Return the (X, Y) coordinate for the center point of the cell that contains the specified text.  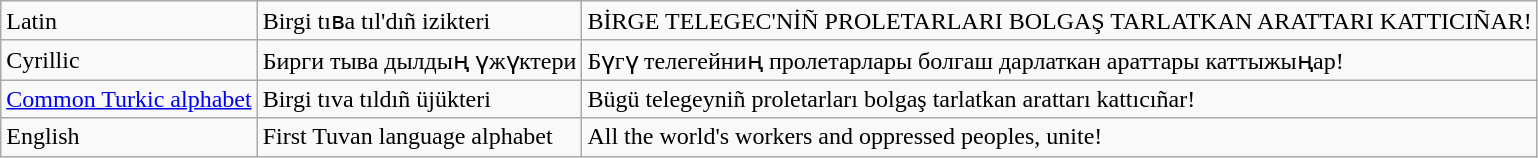
Birgi tıva tıldıñ üjükteri (420, 99)
First Tuvan language alphabet (420, 137)
Cyrillic (129, 60)
BİRGE TELEGEC'NİÑ PROLETARLARI BOLGAŞ TARLATKAN ARATTARI KATTICIÑAR! (1060, 21)
Бүгү телегейниң пролетарлары болгаш дарлаткан араттары каттыжыңар! (1060, 60)
English (129, 137)
Bügü telegeyniñ proletarları bolgaş tarlatkan arattarı kattıcıñar! (1060, 99)
Birgi tıʙa tıl'dıñ izikteri (420, 21)
Latin (129, 21)
Бирги тыва дылдың үжүктери (420, 60)
Common Turkic alphabet (129, 99)
All the world's workers and oppressed peoples, unite! (1060, 137)
